Capture the cell that displays the provided text and extract its [X, Y] central coordinate. 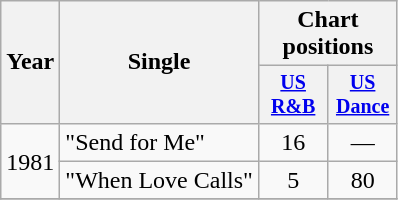
1981 [30, 161]
USDance [362, 94]
Year [30, 62]
Single [160, 62]
"Send for Me" [160, 142]
— [362, 142]
Chart positions [328, 34]
5 [292, 180]
80 [362, 180]
16 [292, 142]
"When Love Calls" [160, 180]
USR&B [292, 94]
